Extract the [X, Y] coordinate from the center of the cell holding the provided text.  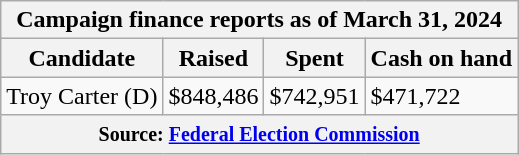
Spent [314, 58]
$848,486 [214, 96]
$742,951 [314, 96]
Source: Federal Election Commission [260, 134]
Troy Carter (D) [82, 96]
$471,722 [441, 96]
Cash on hand [441, 58]
Raised [214, 58]
Candidate [82, 58]
Campaign finance reports as of March 31, 2024 [260, 20]
